Scan for the cell matching the given text and deliver its [X, Y] coordinate at center. 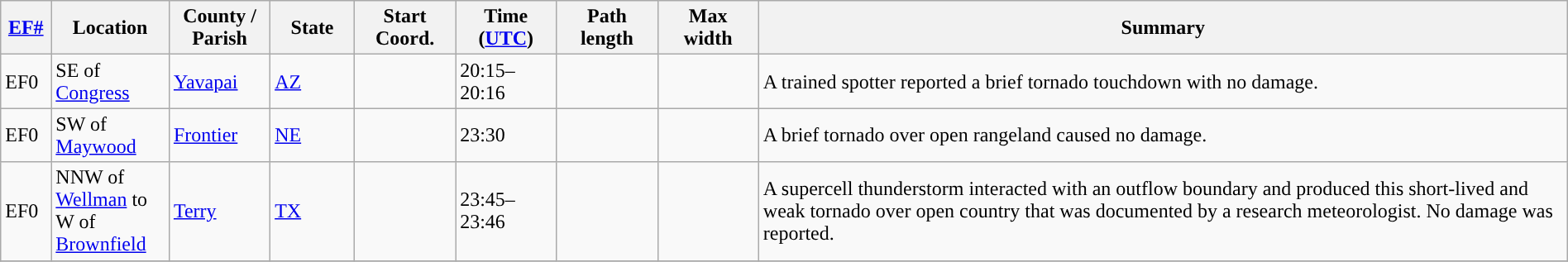
State [313, 28]
Summary [1163, 28]
Frontier [219, 136]
Time (UTC) [506, 28]
Path length [607, 28]
Terry [219, 212]
NNW of Wellman to W of Brownfield [111, 212]
County / Parish [219, 28]
23:30 [506, 136]
Start Coord. [404, 28]
SE of Congress [111, 81]
NE [313, 136]
23:45–23:46 [506, 212]
Location [111, 28]
A trained spotter reported a brief tornado touchdown with no damage. [1163, 81]
A brief tornado over open rangeland caused no damage. [1163, 136]
AZ [313, 81]
SW of Maywood [111, 136]
20:15–20:16 [506, 81]
EF# [26, 28]
TX [313, 212]
Max width [708, 28]
Yavapai [219, 81]
